Pinpoint the cell where the given text exists, returning its (x, y) midpoint coordinate. 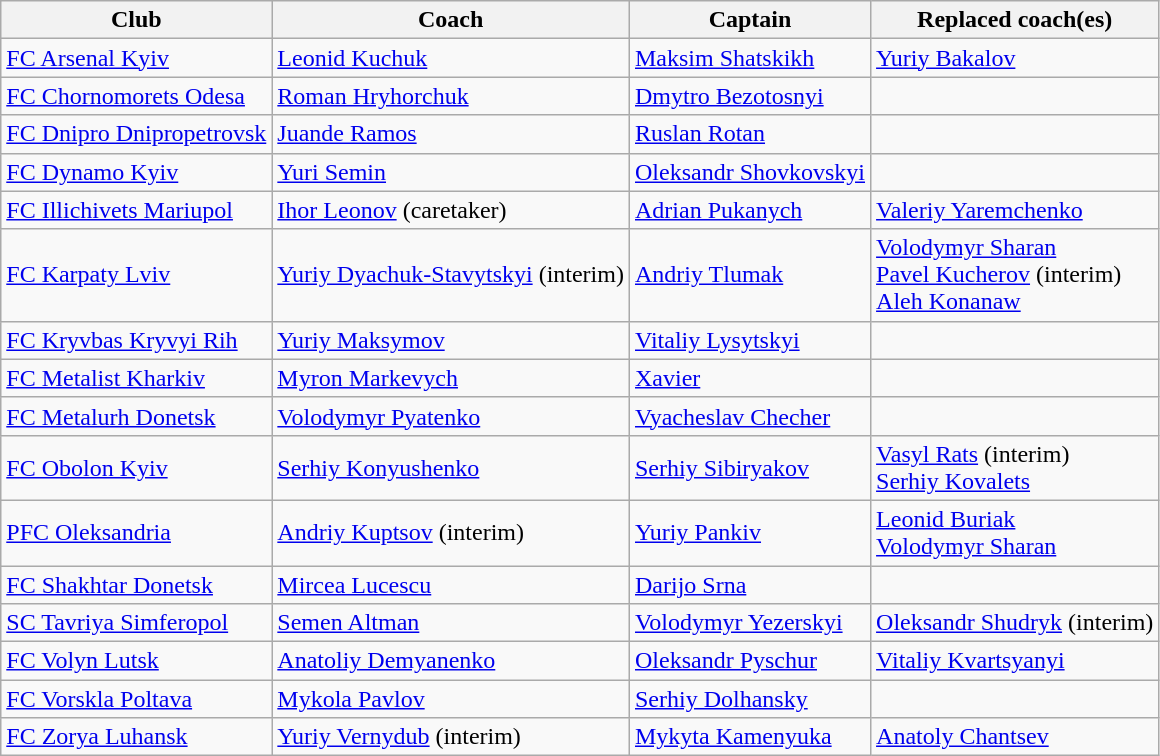
Replaced coach(es) (1015, 20)
FC Vorskla Poltava (136, 699)
Volodymyr Sharan Pavel Kucherov (interim) Aleh Konanaw (1015, 275)
Oleksandr Pyschur (750, 661)
Adrian Pukanych (750, 210)
FC Volyn Lutsk (136, 661)
Roman Hryhorchuk (451, 96)
Yuriy Vernydub (interim) (451, 737)
Coach (451, 20)
Xavier (750, 378)
FC Chornomorets Odesa (136, 96)
Vitaliy Kvartsyanyi (1015, 661)
Mircea Lucescu (451, 585)
Leonid Buriak Volodymyr Sharan (1015, 532)
Serhiy Konyushenko (451, 468)
FC Dynamo Kyiv (136, 172)
Valeriy Yaremchenko (1015, 210)
FC Arsenal Kyiv (136, 58)
FC Metalurh Donetsk (136, 416)
Maksim Shatskikh (750, 58)
Vyacheslav Checher (750, 416)
FC Shakhtar Donetsk (136, 585)
Ihor Leonov (caretaker) (451, 210)
Club (136, 20)
Dmytro Bezotosnyi (750, 96)
Serhiy Dolhansky (750, 699)
Vitaliy Lysytskyi (750, 340)
Captain (750, 20)
Semen Altman (451, 623)
Volodymyr Pyatenko (451, 416)
Vasyl Rats (interim) Serhiy Kovalets (1015, 468)
Yuriy Dyachuk-Stavytskyi (interim) (451, 275)
FC Karpaty Lviv (136, 275)
FC Dnipro Dnipropetrovsk (136, 134)
Yuriy Pankiv (750, 532)
Mykola Pavlov (451, 699)
Ruslan Rotan (750, 134)
Yuri Semin (451, 172)
Anatoly Chantsev (1015, 737)
Anatoliy Demyanenko (451, 661)
Yuriy Maksymov (451, 340)
Volodymyr Yezerskyi (750, 623)
Yuriy Bakalov (1015, 58)
Juande Ramos (451, 134)
PFC Oleksandria (136, 532)
Oleksandr Shudryk (interim) (1015, 623)
FC Zorya Luhansk (136, 737)
Mykyta Kamenyuka (750, 737)
Andriy Kuptsov (interim) (451, 532)
Oleksandr Shovkovskyi (750, 172)
FC Metalist Kharkiv (136, 378)
Darijo Srna (750, 585)
Andriy Tlumak (750, 275)
Serhiy Sibiryakov (750, 468)
SC Tavriya Simferopol (136, 623)
Myron Markevych (451, 378)
FC Kryvbas Kryvyi Rih (136, 340)
FC Obolon Kyiv (136, 468)
Leonid Kuchuk (451, 58)
FC Illichivets Mariupol (136, 210)
